For the text-containing cell, return its midpoint in [x, y] coordinate format. 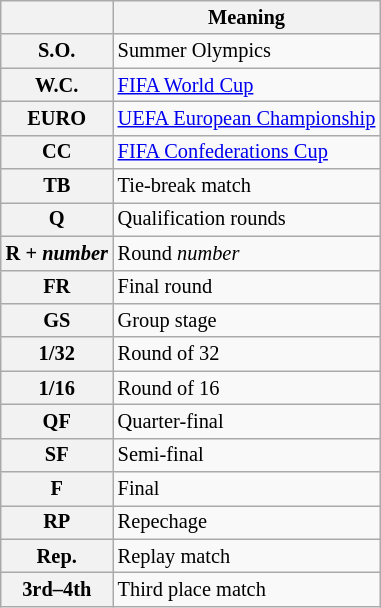
UEFA European Championship [247, 118]
Summer Olympics [247, 51]
Qualification rounds [247, 219]
FR [57, 287]
Round of 16 [247, 388]
R + number [57, 253]
W.C. [57, 85]
Tie-break match [247, 186]
RP [57, 522]
CC [57, 152]
SF [57, 455]
Final [247, 489]
Quarter-final [247, 421]
1/32 [57, 354]
Replay match [247, 556]
Third place match [247, 589]
Group stage [247, 320]
Q [57, 219]
Rep. [57, 556]
F [57, 489]
3rd–4th [57, 589]
Round of 32 [247, 354]
Final round [247, 287]
Repechage [247, 522]
TB [57, 186]
FIFA Confederations Cup [247, 152]
Semi-final [247, 455]
FIFA World Cup [247, 85]
1/16 [57, 388]
S.O. [57, 51]
Meaning [247, 17]
EURO [57, 118]
Round number [247, 253]
GS [57, 320]
QF [57, 421]
